Detect which cell encompasses the target text, then output its (x, y) center coordinate. 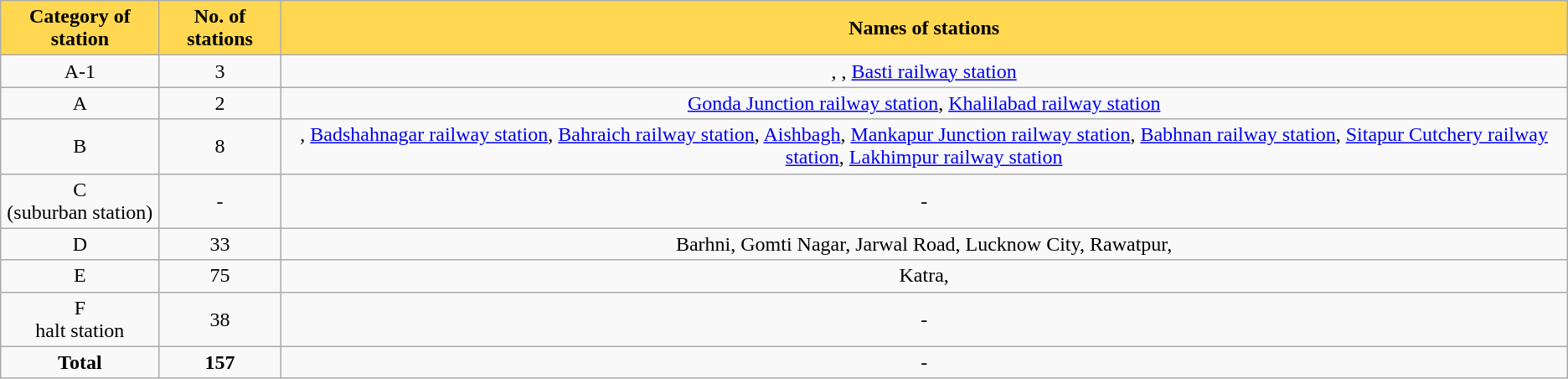
B (80, 146)
Katra, (924, 276)
D (80, 244)
38 (219, 319)
157 (219, 362)
Gonda Junction railway station, Khalilabad railway station (924, 103)
Fhalt station (80, 319)
Names of stations (924, 29)
Total (80, 362)
E (80, 276)
8 (219, 146)
75 (219, 276)
3 (219, 71)
A-1 (80, 71)
33 (219, 244)
C(suburban station) (80, 201)
, , Basti railway station (924, 71)
Barhni, Gomti Nagar, Jarwal Road, Lucknow City, Rawatpur, (924, 244)
No. of stations (219, 29)
Category of station (80, 29)
A (80, 103)
2 (219, 103)
